Detect which cell encompasses the target text, then output its [x, y] center coordinate. 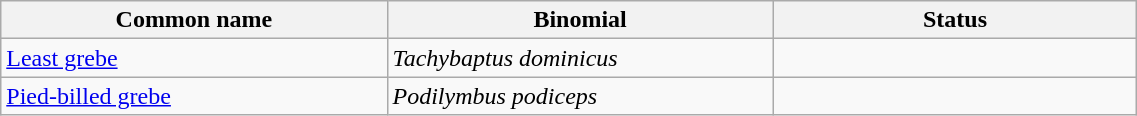
Binomial [580, 20]
Podilymbus podiceps [580, 96]
Status [955, 20]
Least grebe [194, 58]
Pied-billed grebe [194, 96]
Common name [194, 20]
Tachybaptus dominicus [580, 58]
